Provide the [x, y] coordinate of the cell's center where the given text is located.  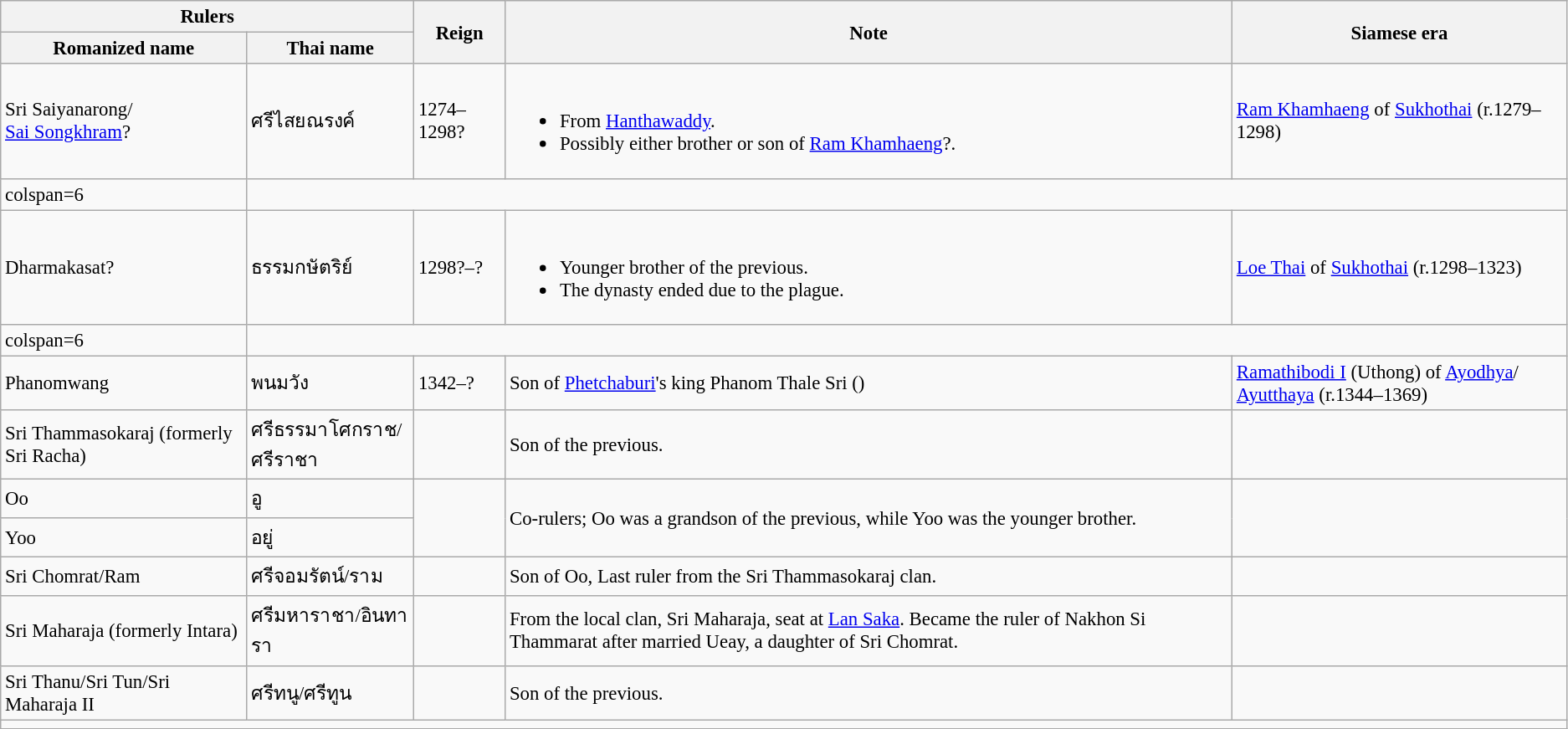
Sri Saiyanarong/Sai Songkhram? [124, 121]
ศรีธรรมาโศกราช/ศรีราชา [331, 445]
Rulers [208, 17]
From Hanthawaddy.Possibly either brother or son of Ram Khamhaeng?. [869, 121]
Sri Thanu/Sri Tun/Sri Maharaja II [124, 693]
Sri Maharaja (formerly Intara) [124, 631]
1298?–? [460, 268]
Son of Oo, Last ruler from the Sri Thammasokaraj clan. [869, 578]
From the local clan, Sri Maharaja, seat at Lan Saka. Became the ruler of Nakhon Si Thammarat after married Ueay, a daughter of Sri Chomrat. [869, 631]
Son of Phetchaburi's king Phanom Thale Sri () [869, 383]
ธรรมกษัตริย์ [331, 268]
Sri Chomrat/Ram [124, 578]
ศรีไสยณรงค์ [331, 121]
Ram Khamhaeng of Sukhothai (r.1279–1298) [1400, 121]
อู [331, 499]
Dharmakasat? [124, 268]
ศรีทนู/ศรีทูน [331, 693]
1342–? [460, 383]
ศรีจอมรัตน์/ราม [331, 578]
Loe Thai of Sukhothai (r.1298–1323) [1400, 268]
Younger brother of the previous.The dynasty ended due to the plague. [869, 268]
Co-rulers; Oo was a grandson of the previous, while Yoo was the younger brother. [869, 519]
Phanomwang [124, 383]
Yoo [124, 537]
Romanized name [124, 49]
Thai name [331, 49]
1274–1298? [460, 121]
อยู่ [331, 537]
Ramathibodi I (Uthong) of Ayodhya/ Ayutthaya (r.1344–1369) [1400, 383]
ศรีมหาราชา/อินทารา [331, 631]
Sri Thammasokaraj (formerly Sri Racha) [124, 445]
พนมวัง [331, 383]
Reign [460, 32]
Oo [124, 499]
Siamese era [1400, 32]
Note [869, 32]
